For the text-containing cell, return its midpoint in [x, y] coordinate format. 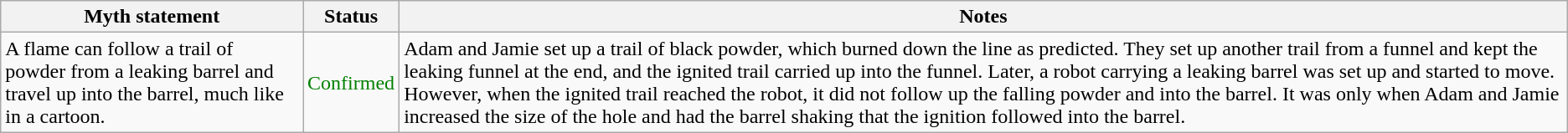
Confirmed [352, 82]
Notes [983, 17]
Status [352, 17]
A flame can follow a trail of powder from a leaking barrel and travel up into the barrel, much like in a cartoon. [152, 82]
Myth statement [152, 17]
